Capture the cell that displays the provided text and extract its [X, Y] central coordinate. 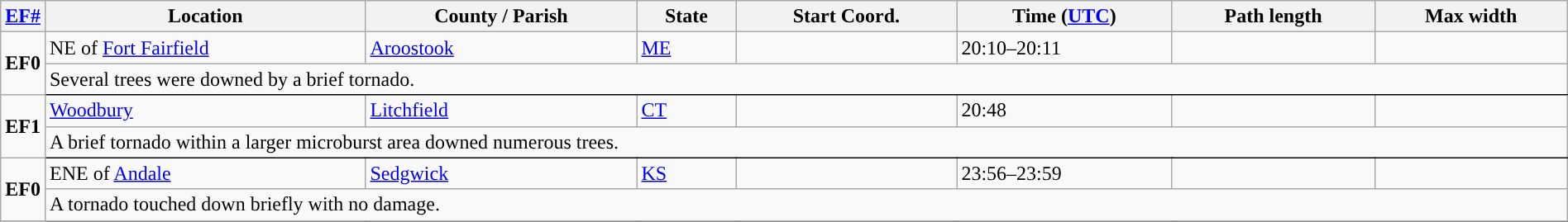
Several trees were downed by a brief tornado. [806, 79]
ME [686, 48]
CT [686, 111]
Start Coord. [847, 17]
County / Parish [501, 17]
Sedgwick [501, 173]
State [686, 17]
ENE of Andale [205, 173]
Location [205, 17]
A tornado touched down briefly with no damage. [806, 205]
NE of Fort Fairfield [205, 48]
20:10–20:11 [1064, 48]
Aroostook [501, 48]
Time (UTC) [1064, 17]
Path length [1274, 17]
Woodbury [205, 111]
Litchfield [501, 111]
EF# [23, 17]
EF1 [23, 126]
KS [686, 173]
23:56–23:59 [1064, 173]
20:48 [1064, 111]
A brief tornado within a larger microburst area downed numerous trees. [806, 142]
Max width [1470, 17]
